For the text-containing cell, return its midpoint in (X, Y) coordinate format. 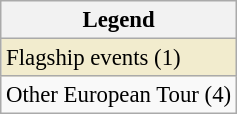
Legend (119, 20)
Other European Tour (4) (119, 95)
Flagship events (1) (119, 58)
